Capture the cell that displays the provided text and extract its (X, Y) central coordinate. 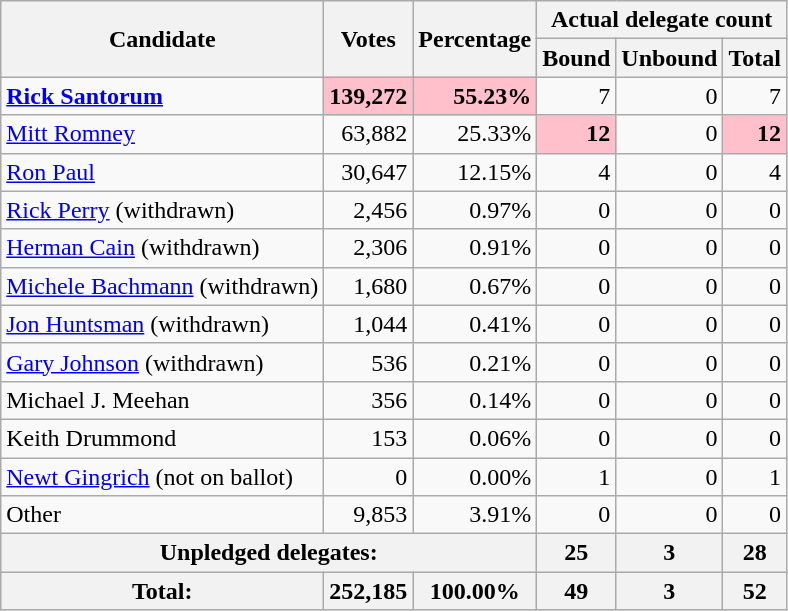
0.97% (475, 210)
Newt Gingrich (not on ballot) (162, 477)
Other (162, 515)
2,306 (368, 248)
0.00% (475, 477)
Total (755, 58)
536 (368, 362)
1,044 (368, 324)
153 (368, 438)
252,185 (368, 591)
Herman Cain (withdrawn) (162, 248)
3.91% (475, 515)
Gary Johnson (withdrawn) (162, 362)
356 (368, 400)
Actual delegate count (662, 20)
1,680 (368, 286)
100.00% (475, 591)
Candidate (162, 39)
Percentage (475, 39)
12.15% (475, 172)
Ron Paul (162, 172)
63,882 (368, 134)
49 (576, 591)
Votes (368, 39)
30,647 (368, 172)
Michele Bachmann (withdrawn) (162, 286)
Rick Santorum (162, 96)
Unbound (670, 58)
0.91% (475, 248)
52 (755, 591)
Bound (576, 58)
0.41% (475, 324)
0.67% (475, 286)
Unpledged delegates: (269, 553)
0.14% (475, 400)
25 (576, 553)
Michael J. Meehan (162, 400)
Total: (162, 591)
Keith Drummond (162, 438)
Rick Perry (withdrawn) (162, 210)
25.33% (475, 134)
0.21% (475, 362)
2,456 (368, 210)
0.06% (475, 438)
139,272 (368, 96)
55.23% (475, 96)
Mitt Romney (162, 134)
9,853 (368, 515)
28 (755, 553)
Jon Huntsman (withdrawn) (162, 324)
